Return the (x, y) coordinate for the center point of the cell that contains the specified text.  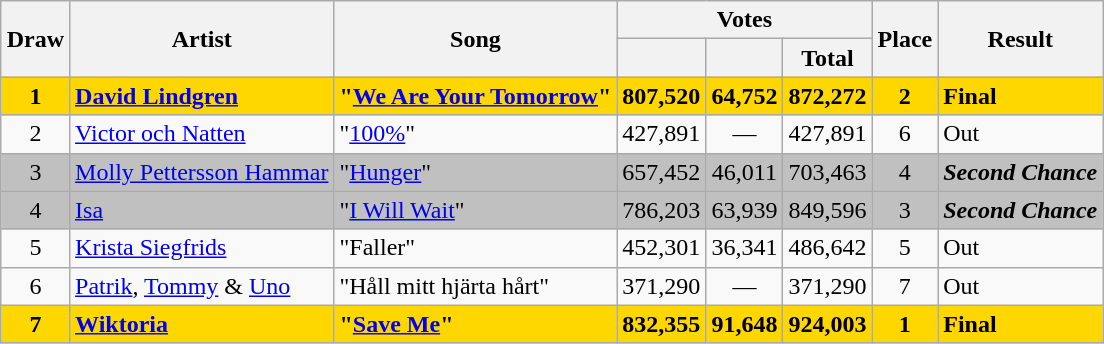
Draw (35, 39)
Total (828, 58)
657,452 (662, 172)
46,011 (744, 172)
"Hunger" (476, 172)
Molly Pettersson Hammar (202, 172)
703,463 (828, 172)
Krista Siegfrids (202, 248)
91,648 (744, 324)
63,939 (744, 210)
Artist (202, 39)
Votes (744, 20)
"Save Me" (476, 324)
"Håll mitt hjärta hårt" (476, 286)
64,752 (744, 96)
Result (1020, 39)
Song (476, 39)
786,203 (662, 210)
Patrik, Tommy & Uno (202, 286)
36,341 (744, 248)
924,003 (828, 324)
807,520 (662, 96)
Place (905, 39)
"We Are Your Tomorrow" (476, 96)
Isa (202, 210)
"Faller" (476, 248)
Victor och Natten (202, 134)
452,301 (662, 248)
Wiktoria (202, 324)
David Lindgren (202, 96)
486,642 (828, 248)
849,596 (828, 210)
872,272 (828, 96)
"I Will Wait" (476, 210)
832,355 (662, 324)
"100%" (476, 134)
